Scan for the cell matching the given text and deliver its (x, y) coordinate at center. 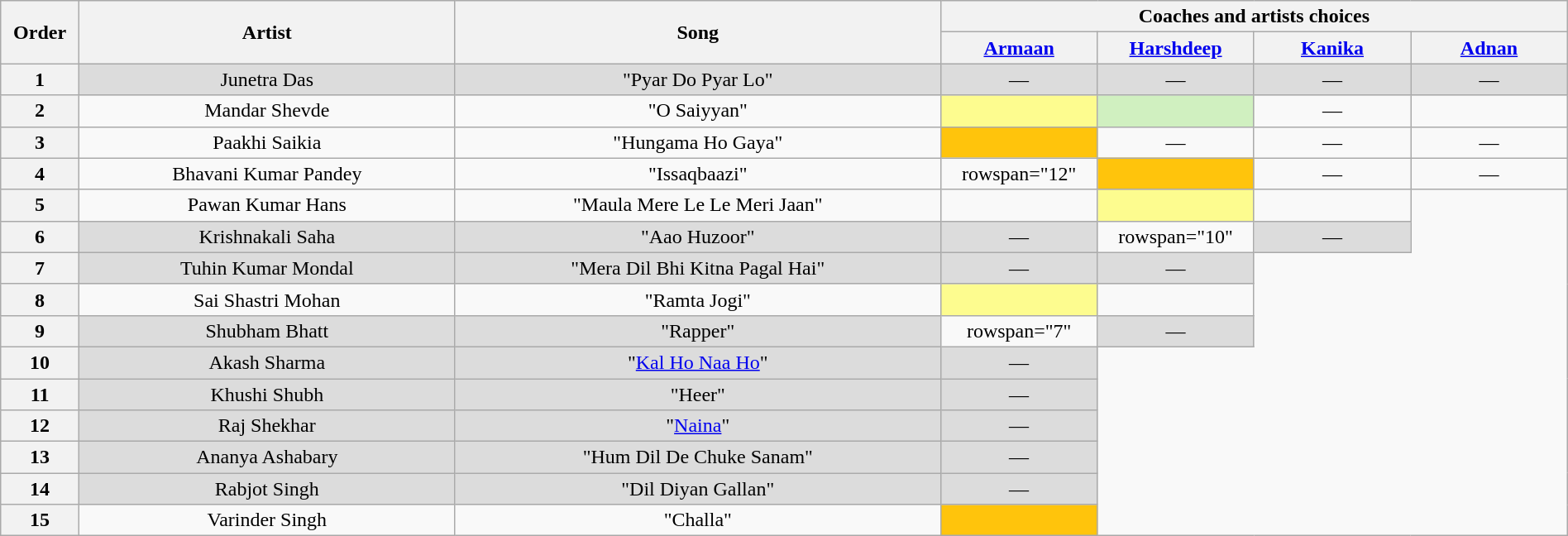
Song (698, 32)
Kanika (1331, 48)
Mandar Shevde (266, 111)
"Heer" (698, 395)
Tuhin Kumar Mondal (266, 268)
"Maula Mere Le Le Meri Jaan" (698, 205)
Paakhi Saikia (266, 142)
rowspan="10" (1176, 237)
"Pyar Do Pyar Lo" (698, 79)
3 (40, 142)
8 (40, 299)
Bhavani Kumar Pandey (266, 174)
14 (40, 489)
Adnan (1489, 48)
Raj Shekhar (266, 426)
"Kal Ho Naa Ho" (698, 362)
"Issaqbaazi" (698, 174)
"Mera Dil Bhi Kitna Pagal Hai" (698, 268)
1 (40, 79)
Rabjot Singh (266, 489)
"Ramta Jogi" (698, 299)
12 (40, 426)
Order (40, 32)
Krishnakali Saha (266, 237)
Coaches and artists choices (1254, 17)
4 (40, 174)
7 (40, 268)
Pawan Kumar Hans (266, 205)
Khushi Shubh (266, 395)
10 (40, 362)
"O Saiyyan" (698, 111)
11 (40, 395)
6 (40, 237)
Akash Sharma (266, 362)
rowspan="7" (1019, 331)
2 (40, 111)
Sai Shastri Mohan (266, 299)
"Rapper" (698, 331)
5 (40, 205)
15 (40, 520)
"Challa" (698, 520)
9 (40, 331)
Armaan (1019, 48)
"Aao Huzoor" (698, 237)
Artist (266, 32)
Shubham Bhatt (266, 331)
"Hum Dil De Chuke Sanam" (698, 457)
"Naina" (698, 426)
"Dil Diyan Gallan" (698, 489)
rowspan="12" (1019, 174)
Varinder Singh (266, 520)
Harshdeep (1176, 48)
13 (40, 457)
Junetra Das (266, 79)
Ananya Ashabary (266, 457)
"Hungama Ho Gaya" (698, 142)
